Provide the [x, y] coordinate of the cell's center where the given text is located.  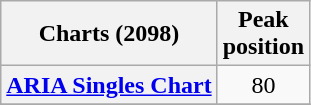
80 [263, 85]
ARIA Singles Chart [109, 85]
Peakposition [263, 34]
Charts (2098) [109, 34]
